From the cell containing the given text, extract its center point as (x, y) coordinate. 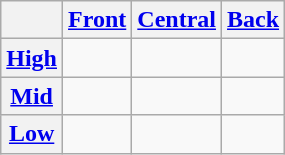
Mid (32, 96)
High (32, 58)
Low (32, 134)
Front (98, 20)
Back (254, 20)
Central (177, 20)
